Output the [x, y] coordinate of the center of the cell containing the given text.  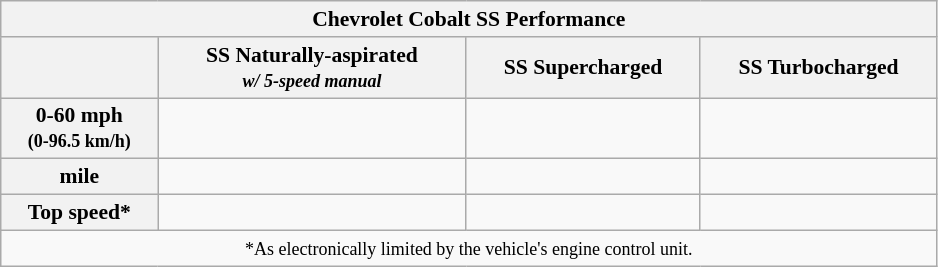
*As electronically limited by the vehicle's engine control unit. [469, 248]
Top speed* [80, 213]
mile [80, 177]
SS Naturally-aspiratedw/ 5-speed manual [312, 68]
0-60 mph(0-96.5 km/h) [80, 128]
SS Turbocharged [818, 68]
Chevrolet Cobalt SS Performance [469, 19]
SS Supercharged [583, 68]
